Detect which cell encompasses the target text, then output its [x, y] center coordinate. 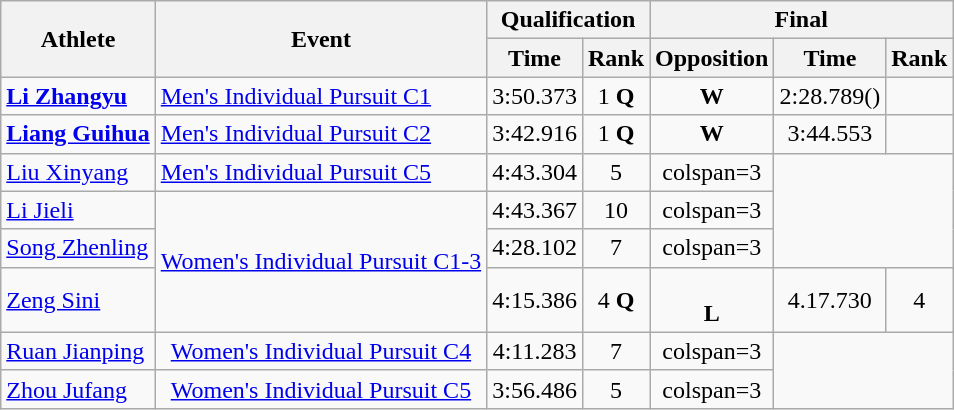
4:15.386 [535, 300]
Qualification [568, 20]
Zeng Sini [78, 300]
4 Q [616, 300]
Li Jieli [78, 210]
Zhou Jufang [78, 389]
Women's Individual Pursuit C4 [320, 351]
Women's Individual Pursuit C1-3 [320, 262]
Men's Individual Pursuit C5 [320, 172]
4:43.367 [535, 210]
Men's Individual Pursuit C2 [320, 134]
3:50.373 [535, 96]
2:28.789() [830, 96]
3:56.486 [535, 389]
Final [802, 20]
4:11.283 [535, 351]
Women's Individual Pursuit C5 [320, 389]
Liu Xinyang [78, 172]
Ruan Jianping [78, 351]
3:42.916 [535, 134]
Song Zhenling [78, 248]
4 [920, 300]
Opposition [712, 58]
L [712, 300]
Li Zhangyu [78, 96]
4:43.304 [535, 172]
10 [616, 210]
3:44.553 [830, 134]
Event [320, 39]
4:28.102 [535, 248]
Athlete [78, 39]
Men's Individual Pursuit C1 [320, 96]
4.17.730 [830, 300]
Liang Guihua [78, 134]
